Scan for the cell matching the given text and deliver its [X, Y] coordinate at center. 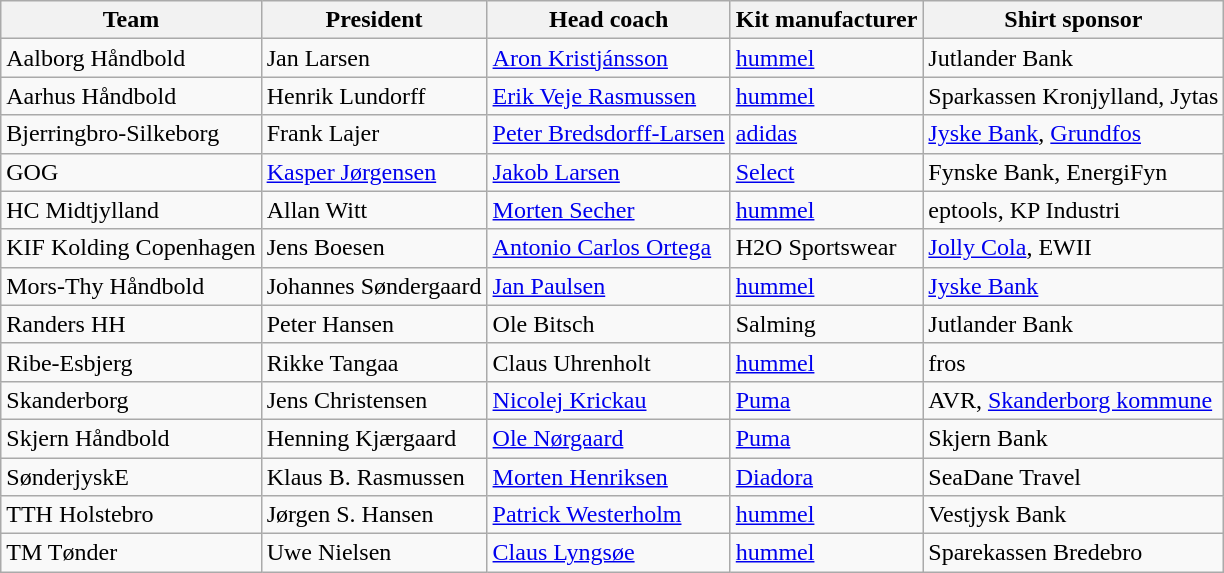
Henrik Lundorff [374, 96]
Ribe-Esbjerg [131, 362]
Erik Veje Rasmussen [608, 96]
Sparekassen Bredebro [1074, 553]
SeaDane Travel [1074, 477]
Shirt sponsor [1074, 20]
Jens Boesen [374, 248]
Jan Paulsen [608, 286]
Henning Kjærgaard [374, 438]
Aalborg Håndbold [131, 58]
Johannes Søndergaard [374, 286]
Fynske Bank, EnergiFyn [1074, 172]
Vestjysk Bank [1074, 515]
Aarhus Håndbold [131, 96]
Jolly Cola, EWII [1074, 248]
eptools, KP Industri [1074, 210]
Head coach [608, 20]
Klaus B. Rasmussen [374, 477]
Kasper Jørgensen [374, 172]
Select [826, 172]
Morten Secher [608, 210]
Skjern Bank [1074, 438]
HC Midtjylland [131, 210]
Jakob Larsen [608, 172]
Jyske Bank, Grundfos [1074, 134]
Randers HH [131, 324]
Peter Bredsdorff-Larsen [608, 134]
Sparkassen Kronjylland, Jytas [1074, 96]
Skjern Håndbold [131, 438]
Kit manufacturer [826, 20]
Bjerringbro-Silkeborg [131, 134]
Patrick Westerholm [608, 515]
Diadora [826, 477]
GOG [131, 172]
Jørgen S. Hansen [374, 515]
President [374, 20]
Morten Henriksen [608, 477]
Skanderborg [131, 400]
SønderjyskE [131, 477]
AVR, Skanderborg kommune [1074, 400]
Allan Witt [374, 210]
Ole Nørgaard [608, 438]
Claus Uhrenholt [608, 362]
H2O Sportswear [826, 248]
Nicolej Krickau [608, 400]
fros [1074, 362]
Mors-Thy Håndbold [131, 286]
Rikke Tangaa [374, 362]
Salming [826, 324]
Jyske Bank [1074, 286]
Uwe Nielsen [374, 553]
Peter Hansen [374, 324]
Claus Lyngsøe [608, 553]
Antonio Carlos Ortega [608, 248]
Frank Lajer [374, 134]
Ole Bitsch [608, 324]
adidas [826, 134]
TM Tønder [131, 553]
Jens Christensen [374, 400]
Team [131, 20]
Jan Larsen [374, 58]
TTH Holstebro [131, 515]
KIF Kolding Copenhagen [131, 248]
Aron Kristjánsson [608, 58]
